Search for the cell housing the specified text and yield its (x, y) center coordinate. 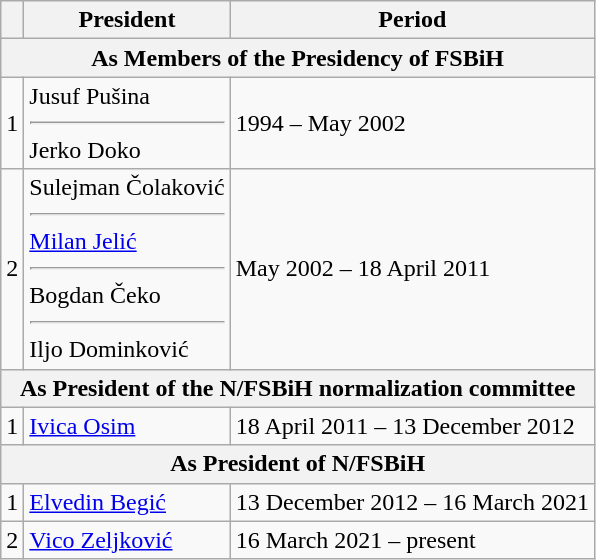
Sulejman ČolakovićMilan JelićBogdan ČekoIljo Dominković (127, 269)
Ivica Osim (127, 426)
13 December 2012 – 16 March 2021 (412, 502)
President (127, 20)
Period (412, 20)
Elvedin Begić (127, 502)
Vico Zeljković (127, 540)
As President of the N/FSBiH normalization committee (298, 388)
16 March 2021 – present (412, 540)
Jusuf PušinaJerko Doko (127, 123)
18 April 2011 – 13 December 2012 (412, 426)
As Members of the Presidency of FSBiH (298, 58)
1994 – May 2002 (412, 123)
As President of N/FSBiH (298, 464)
May 2002 – 18 April 2011 (412, 269)
